Output the (X, Y) coordinate of the center of the cell containing the given text.  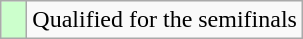
Qualified for the semifinals (165, 20)
